Pinpoint the cell where the given text exists, returning its [x, y] midpoint coordinate. 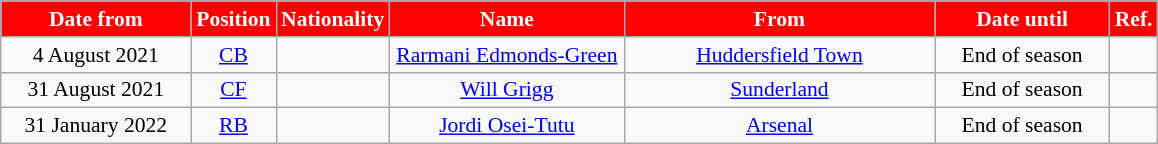
Position [234, 19]
Nationality [332, 19]
Date from [96, 19]
Huddersfield Town [779, 55]
Ref. [1134, 19]
31 August 2021 [96, 90]
Sunderland [779, 90]
Will Grigg [506, 90]
Jordi Osei-Tutu [506, 126]
4 August 2021 [96, 55]
CB [234, 55]
RB [234, 126]
CF [234, 90]
Name [506, 19]
Date until [1022, 19]
Arsenal [779, 126]
From [779, 19]
31 January 2022 [96, 126]
Rarmani Edmonds-Green [506, 55]
